Capture the cell that displays the provided text and extract its [x, y] central coordinate. 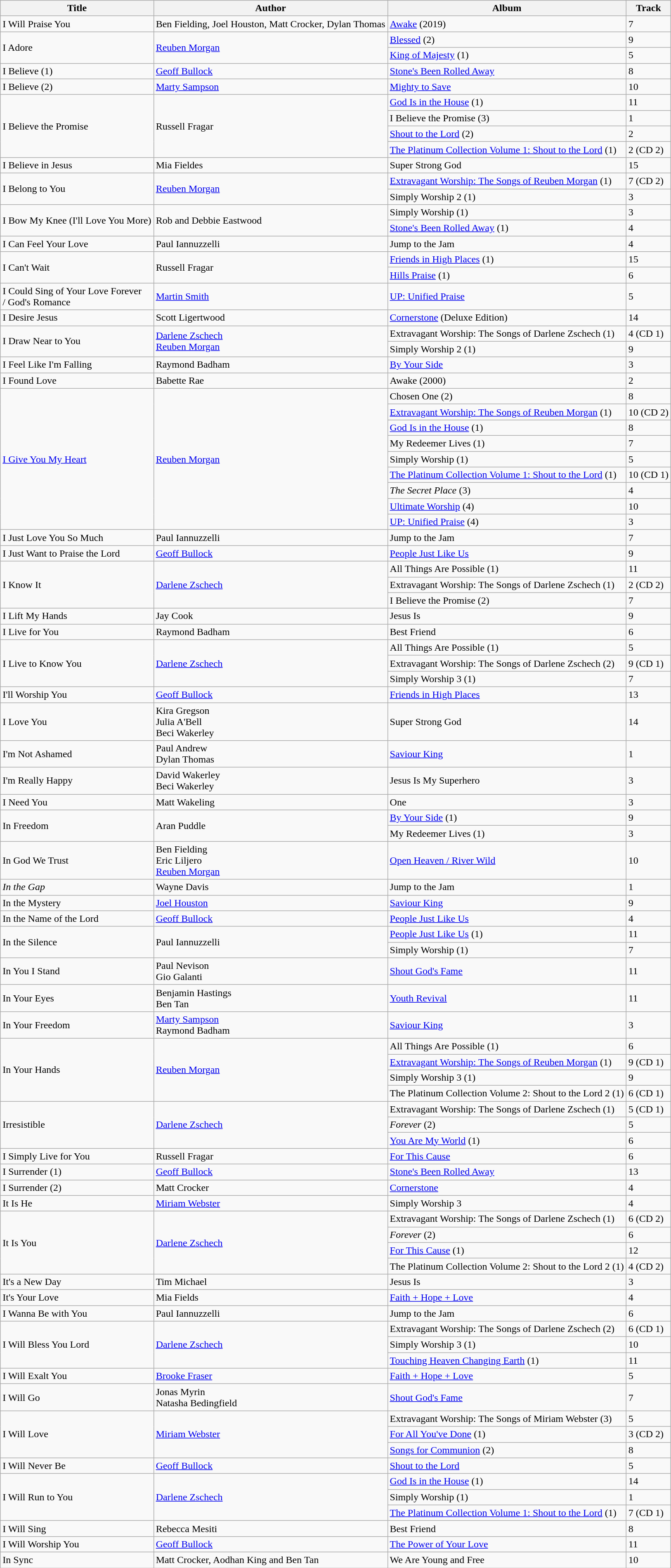
By Your Side [507, 365]
I Know It [77, 585]
In the Silence [77, 942]
In Your Freedom [77, 1025]
I Will Praise You [77, 24]
In Your Eyes [77, 998]
We Are Young and Free [507, 1560]
Author [271, 8]
Paul Nevison Gio Galanti [271, 971]
Marty Sampson Raymond Badham [271, 1025]
I Surrender (1) [77, 1172]
UP: Unified Praise (4) [507, 522]
In Freedom [77, 826]
Touching Heaven Changing Earth (1) [507, 1360]
Matt Crocker [271, 1188]
Friends in High Places (1) [507, 260]
Songs for Communion (2) [507, 1450]
I Feel Like I'm Falling [77, 365]
I Live for You [77, 632]
Youth Revival [507, 998]
Track [648, 8]
Rebecca Mesiti [271, 1528]
Shout to the Lord [507, 1466]
Open Heaven / River Wild [507, 860]
In the Gap [77, 887]
10 (CD 2) [648, 412]
I Simply Live for You [77, 1156]
I Believe the Promise (2) [507, 600]
7 (CD 2) [648, 181]
You Are My World (1) [507, 1141]
In Your Hands [77, 1070]
Cornerstone [507, 1188]
Rob and Debbie Eastwood [271, 220]
I Just Want to Praise the Lord [77, 553]
It's a New Day [77, 1282]
I Will Go [77, 1397]
I Desire Jesus [77, 318]
7 (CD 1) [648, 1513]
5 (CD 1) [648, 1109]
I Bow My Knee (I'll Love You More) [77, 220]
12 [648, 1250]
Matt Wakeling [271, 802]
I Believe the Promise (3) [507, 118]
Joel Houston [271, 903]
Martin Smith [271, 296]
It Is He [77, 1203]
Irresistible [77, 1125]
Chosen One (2) [507, 396]
Hills Praise (1) [507, 275]
4 (CD 2) [648, 1266]
Mia Fields [271, 1297]
I Will Exalt You [77, 1376]
6 (CD 2) [648, 1219]
In the Mystery [77, 903]
I Adore [77, 47]
I Surrender (2) [77, 1188]
3 (CD 2) [648, 1434]
For This Cause [507, 1156]
In You I Stand [77, 971]
I Love You [77, 721]
I Belong to You [77, 189]
Awake (2000) [507, 380]
People Just Like Us (1) [507, 934]
Simply Worship 3 [507, 1203]
I Will Love [77, 1434]
Awake (2019) [507, 24]
Jay Cook [271, 616]
I Lift My Hands [77, 616]
Matt Crocker, Aodhan King and Ben Tan [271, 1560]
I Draw Near to You [77, 341]
I Believe (2) [77, 87]
I Could Sing of Your Love Forever/ God's Romance [77, 296]
In Sync [77, 1560]
I Give You My Heart [77, 459]
In the Name of the Lord [77, 919]
I Will Never Be [77, 1466]
I Need You [77, 802]
I Will Sing [77, 1528]
Ultimate Worship (4) [507, 506]
It's Your Love [77, 1297]
By Your Side (1) [507, 818]
Jonas Myrin Natasha Bedingfield [271, 1397]
It Is You [77, 1242]
Friends in High Places [507, 694]
UP: Unified Praise [507, 296]
Jesus Is My Superhero [507, 781]
10 (CD 1) [648, 475]
Marty Sampson [271, 87]
Blessed (2) [507, 40]
I Will Bless You Lord [77, 1345]
Aran Puddle [271, 826]
I Will Run to You [77, 1497]
Mia Fieldes [271, 165]
I Can't Wait [77, 267]
Shout to the Lord (2) [507, 134]
Cornerstone (Deluxe Edition) [507, 318]
Brooke Fraser [271, 1376]
Ben Fielding Eric Liljero Reuben Morgan [271, 860]
One [507, 802]
In God We Trust [77, 860]
Babette Rae [271, 380]
Scott Ligertwood [271, 318]
I'm Not Ashamed [77, 754]
The Power of Your Love [507, 1544]
King of Majesty (1) [507, 55]
I Just Love You So Much [77, 538]
Benjamin Hastings Ben Tan [271, 998]
Ben Fielding, Joel Houston, Matt Crocker, Dylan Thomas [271, 24]
I Can Feel Your Love [77, 244]
I Live to Know You [77, 663]
I Believe (1) [77, 71]
I Found Love [77, 380]
I Believe the Promise [77, 126]
The Secret Place (3) [507, 491]
Paul Andrew Dylan Thomas [271, 754]
David Wakerley Beci Wakerley [271, 781]
I'm Really Happy [77, 781]
Tim Michael [271, 1282]
I Wanna Be with You [77, 1313]
Album [507, 8]
4 (CD 1) [648, 333]
I Will Worship You [77, 1544]
Stone's Been Rolled Away (1) [507, 228]
Kira Gregson Julia A'Bell Beci Wakerley [271, 721]
I'll Worship You [77, 694]
For This Cause (1) [507, 1250]
Mighty to Save [507, 87]
For All You've Done (1) [507, 1434]
Wayne Davis [271, 887]
Darlene Zschech Reuben Morgan [271, 341]
I Believe in Jesus [77, 165]
Title [77, 8]
Extravagant Worship: The Songs of Miriam Webster (3) [507, 1419]
